Output the [X, Y] coordinate of the center of the cell containing the given text.  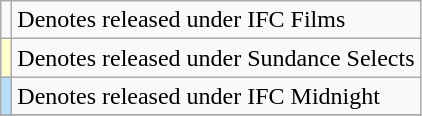
Denotes released under IFC Films [216, 20]
Denotes released under IFC Midnight [216, 96]
Denotes released under Sundance Selects [216, 58]
